Locate the cell with the specified text and output its [x, y] center coordinate. 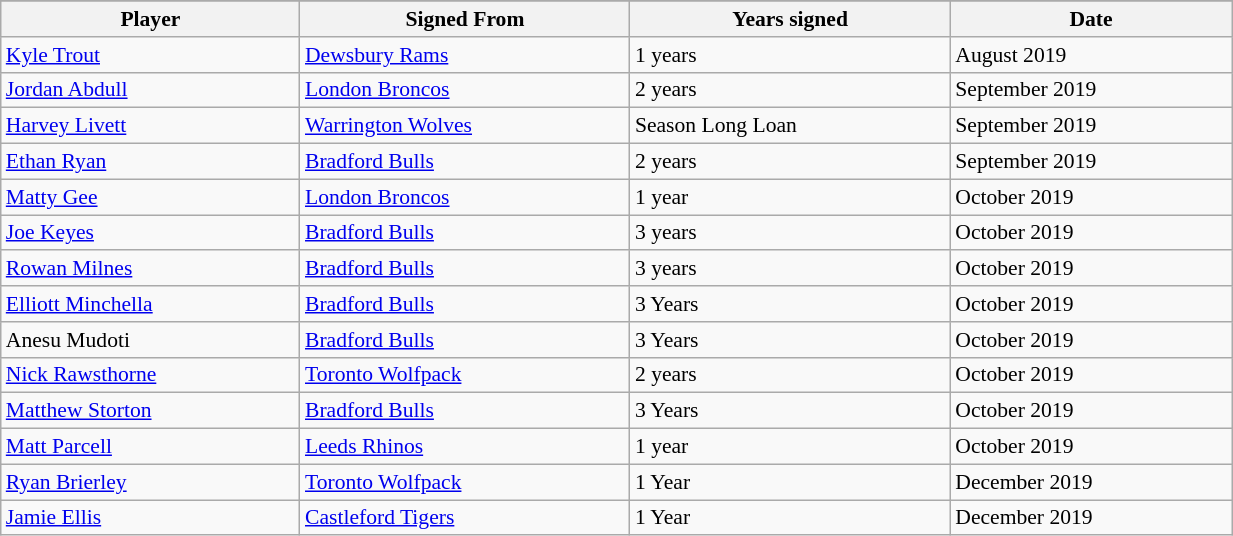
Date [1090, 19]
Castleford Tigers [465, 518]
Warrington Wolves [465, 126]
Leeds Rhinos [465, 447]
Season Long Loan [790, 126]
Dewsbury Rams [465, 55]
Jamie Ellis [150, 518]
Ryan Brierley [150, 482]
Matthew Storton [150, 411]
1 years [790, 55]
August 2019 [1090, 55]
Matty Gee [150, 197]
Player [150, 19]
Jordan Abdull [150, 90]
Kyle Trout [150, 55]
Ethan Ryan [150, 162]
Rowan Milnes [150, 269]
Anesu Mudoti [150, 340]
Nick Rawsthorne [150, 375]
Elliott Minchella [150, 304]
Joe Keyes [150, 233]
Harvey Livett [150, 126]
Years signed [790, 19]
Signed From [465, 19]
Matt Parcell [150, 447]
